Scan for the cell matching the given text and deliver its (x, y) coordinate at center. 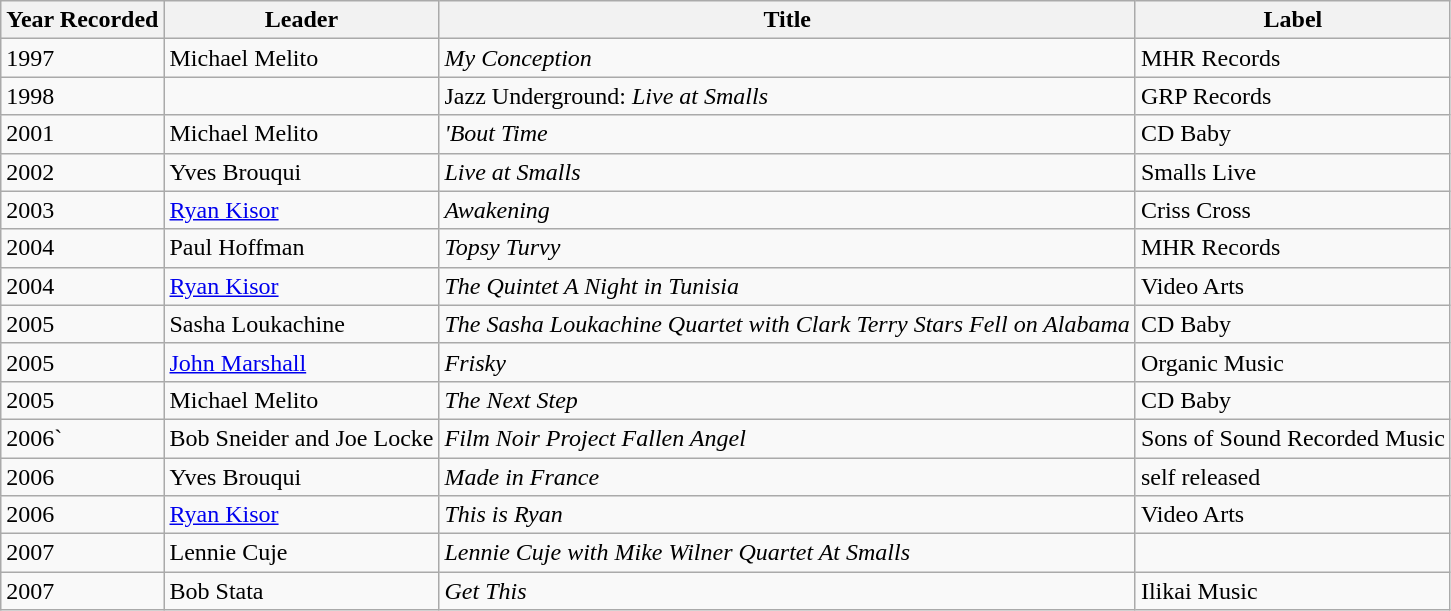
The Next Step (787, 400)
1997 (82, 58)
Topsy Turvy (787, 248)
Lennie Cuje with Mike Wilner Quartet At Smalls (787, 553)
Smalls Live (1292, 172)
My Conception (787, 58)
Leader (302, 20)
Bob Sneider and Joe Locke (302, 438)
GRP Records (1292, 96)
Get This (787, 591)
1998 (82, 96)
2001 (82, 134)
This is Ryan (787, 515)
Label (1292, 20)
The Quintet A Night in Tunisia (787, 286)
The Sasha Loukachine Quartet with Clark Terry Stars Fell on Alabama (787, 324)
Live at Smalls (787, 172)
Criss Cross (1292, 210)
Jazz Underground: Live at Smalls (787, 96)
Awakening (787, 210)
Made in France (787, 477)
2003 (82, 210)
Year Recorded (82, 20)
self released (1292, 477)
Title (787, 20)
2002 (82, 172)
'Bout Time (787, 134)
Paul Hoffman (302, 248)
2006` (82, 438)
Organic Music (1292, 362)
Ilikai Music (1292, 591)
Film Noir Project Fallen Angel (787, 438)
John Marshall (302, 362)
Bob Stata (302, 591)
Sasha Loukachine (302, 324)
Sons of Sound Recorded Music (1292, 438)
Frisky (787, 362)
Lennie Cuje (302, 553)
